Provide the (X, Y) coordinate of the cell's center where the given text is located.  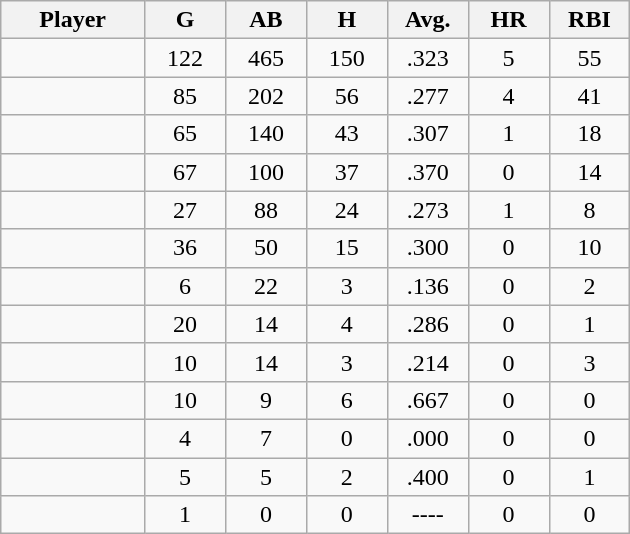
15 (346, 248)
140 (266, 134)
202 (266, 96)
AB (266, 20)
Avg. (428, 20)
.273 (428, 210)
.277 (428, 96)
67 (186, 172)
HR (508, 20)
41 (590, 96)
50 (266, 248)
56 (346, 96)
.323 (428, 58)
.300 (428, 248)
18 (590, 134)
27 (186, 210)
Player (73, 20)
150 (346, 58)
122 (186, 58)
36 (186, 248)
100 (266, 172)
55 (590, 58)
.000 (428, 438)
20 (186, 324)
22 (266, 286)
.136 (428, 286)
8 (590, 210)
.370 (428, 172)
.400 (428, 477)
.307 (428, 134)
.286 (428, 324)
43 (346, 134)
---- (428, 515)
.667 (428, 400)
.214 (428, 362)
7 (266, 438)
G (186, 20)
H (346, 20)
88 (266, 210)
37 (346, 172)
85 (186, 96)
65 (186, 134)
24 (346, 210)
9 (266, 400)
RBI (590, 20)
465 (266, 58)
